Capture the cell that displays the provided text and extract its [x, y] central coordinate. 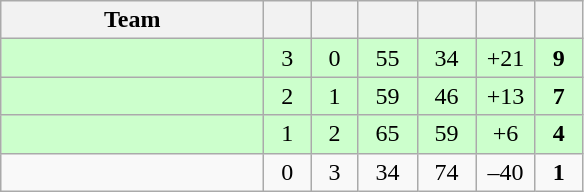
74 [446, 172]
+13 [506, 96]
+6 [506, 134]
9 [558, 58]
46 [446, 96]
4 [558, 134]
7 [558, 96]
–40 [506, 172]
55 [388, 58]
Team [132, 20]
65 [388, 134]
+21 [506, 58]
